Locate the cell with the specified text and output its (X, Y) center coordinate. 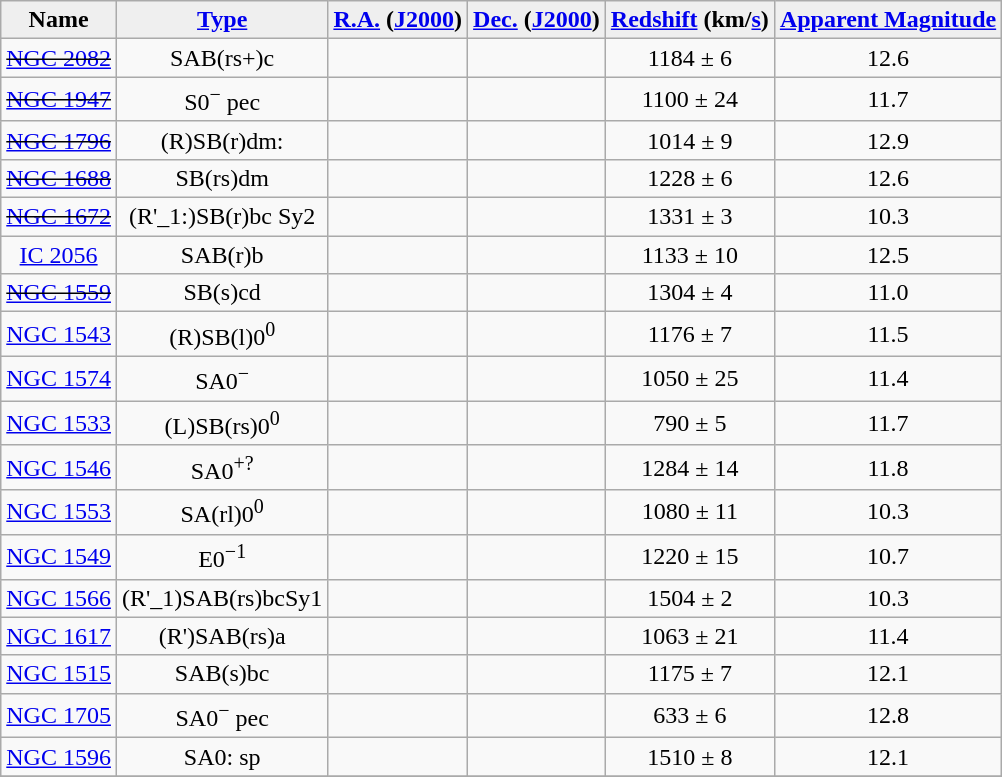
1184 ± 6 (690, 58)
1050 ± 25 (690, 378)
SAB(r)b (222, 255)
NGC 1543 (59, 334)
11.8 (888, 468)
NGC 1796 (59, 140)
1176 ± 7 (690, 334)
(R)SB(r)dm: (222, 140)
SA0+? (222, 468)
1331 ± 3 (690, 217)
SAB(rs+)c (222, 58)
1304 ± 4 (690, 293)
1220 ± 15 (690, 558)
NGC 1559 (59, 293)
SA0: sp (222, 757)
E0−1 (222, 558)
SA0− (222, 378)
SAB(s)bc (222, 674)
Redshift (km/s) (690, 20)
NGC 1617 (59, 636)
12.8 (888, 716)
NGC 1688 (59, 178)
IC 2056 (59, 255)
(L)SB(rs)00 (222, 424)
(R)SB(l)00 (222, 334)
NGC 1515 (59, 674)
1014 ± 9 (690, 140)
1100 ± 24 (690, 100)
NGC 1672 (59, 217)
NGC 1553 (59, 512)
NGC 1549 (59, 558)
1080 ± 11 (690, 512)
12.9 (888, 140)
1175 ± 7 (690, 674)
R.A. (J2000) (398, 20)
1284 ± 14 (690, 468)
NGC 2082 (59, 58)
10.7 (888, 558)
Type (222, 20)
SA(rl)00 (222, 512)
SB(s)cd (222, 293)
1228 ± 6 (690, 178)
1063 ± 21 (690, 636)
NGC 1546 (59, 468)
790 ± 5 (690, 424)
1133 ± 10 (690, 255)
NGC 1705 (59, 716)
NGC 1566 (59, 598)
633 ± 6 (690, 716)
Dec. (J2000) (537, 20)
11.5 (888, 334)
NGC 1574 (59, 378)
SA0− pec (222, 716)
(R'_1)SAB(rs)bcSy1 (222, 598)
NGC 1533 (59, 424)
Name (59, 20)
SB(rs)dm (222, 178)
11.0 (888, 293)
(R'_1:)SB(r)bc Sy2 (222, 217)
Apparent Magnitude (888, 20)
(R')SAB(rs)a (222, 636)
S0− pec (222, 100)
12.5 (888, 255)
NGC 1596 (59, 757)
1510 ± 8 (690, 757)
1504 ± 2 (690, 598)
NGC 1947 (59, 100)
